Return the (x, y) coordinate for the center point of the cell that contains the specified text.  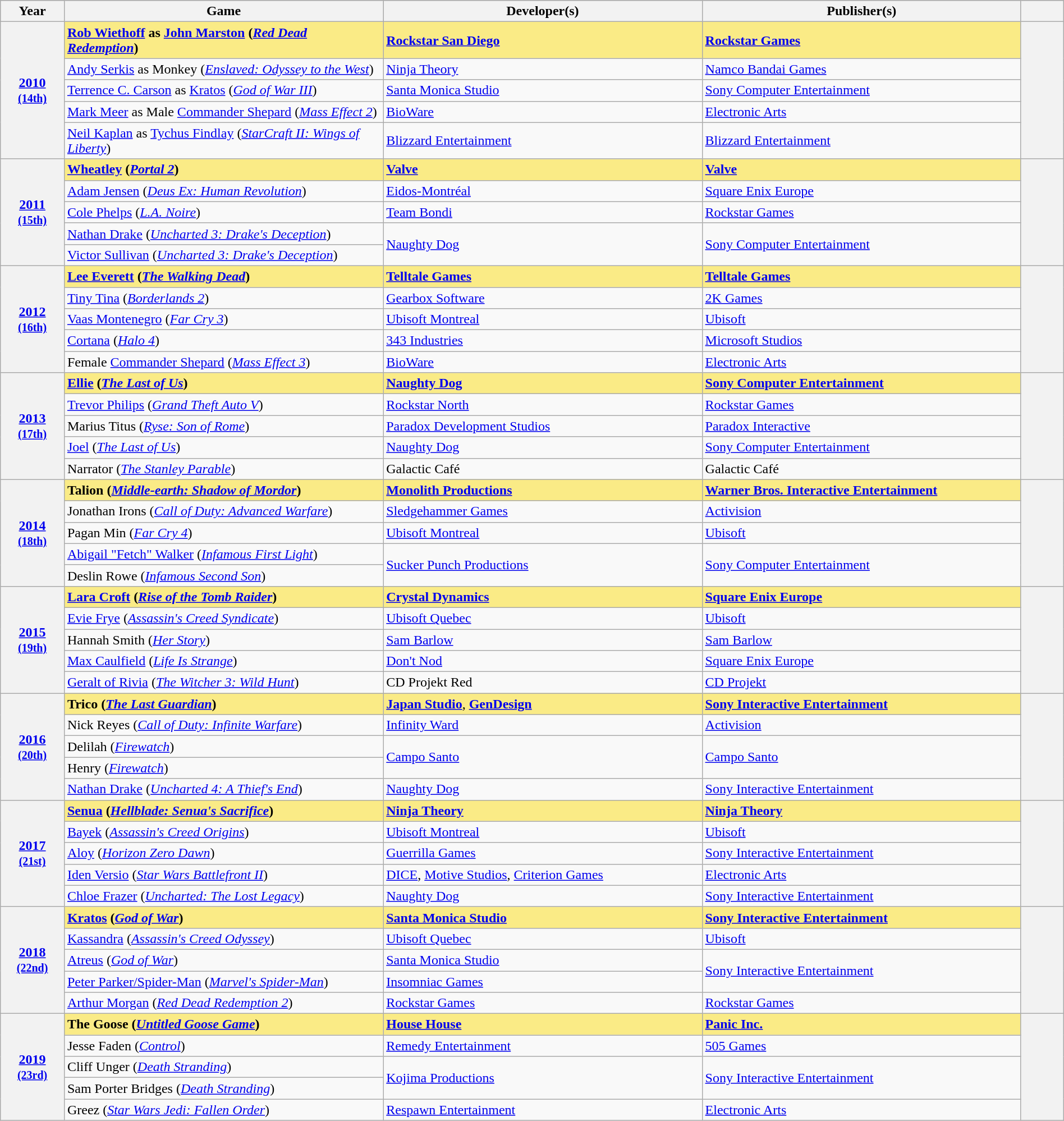
Vaas Montenegro (Far Cry 3) (223, 319)
Sam Porter Bridges (Death Stranding) (223, 1088)
Max Caulfield (Life Is Strange) (223, 661)
Atreus (God of War) (223, 960)
Marius Titus (Ryse: Son of Rome) (223, 426)
2019 (23rd) (33, 1067)
Insomniac Games (543, 982)
Kojima Productions (543, 1078)
Geralt of Rivia (The Witcher 3: Wild Hunt) (223, 683)
Iden Versio (Star Wars Battlefront II) (223, 875)
2012 (16th) (33, 319)
Nathan Drake (Uncharted 3: Drake's Deception) (223, 234)
Adam Jensen (Deus Ex: Human Revolution) (223, 191)
2011 (15th) (33, 212)
2015 (19th) (33, 639)
DICE, Motive Studios, Criterion Games (543, 875)
Female Commander Shepard (Mass Effect 3) (223, 362)
CD Projekt (861, 683)
Neil Kaplan as Tychus Findlay (StarCraft II: Wings of Liberty) (223, 140)
Wheatley (Portal 2) (223, 170)
Gearbox Software (543, 298)
Namco Bandai Games (861, 69)
Hannah Smith (Her Story) (223, 639)
Ellie (The Last of Us) (223, 383)
The Goose (Untitled Goose Game) (223, 1024)
Year (33, 11)
Game (223, 11)
505 Games (861, 1046)
Infinity Ward (543, 725)
Panic Inc. (861, 1024)
Aloy (Horizon Zero Dawn) (223, 853)
Delilah (Firewatch) (223, 747)
Warner Bros. Interactive Entertainment (861, 490)
Publisher(s) (861, 11)
Henry (Firewatch) (223, 768)
Paradox Development Studios (543, 426)
Team Bondi (543, 212)
Monolith Productions (543, 490)
Victor Sullivan (Uncharted 3: Drake's Deception) (223, 255)
Abigail "Fetch" Walker (Infamous First Light) (223, 554)
Lee Everett (The Walking Dead) (223, 276)
Developer(s) (543, 11)
Trico (The Last Guardian) (223, 704)
House House (543, 1024)
Trevor Philips (Grand Theft Auto V) (223, 405)
Rockstar San Diego (543, 40)
Guerrilla Games (543, 853)
Nathan Drake (Uncharted 4: A Thief's End) (223, 789)
343 Industries (543, 341)
Chloe Frazer (Uncharted: The Lost Legacy) (223, 896)
2010 (14th) (33, 90)
Sucker Punch Productions (543, 565)
Cliff Unger (Death Stranding) (223, 1067)
2013 (17th) (33, 426)
Bayek (Assassin's Creed Origins) (223, 832)
Nick Reyes (Call of Duty: Infinite Warfare) (223, 725)
Greez (Star Wars Jedi: Fallen Order) (223, 1110)
Microsoft Studios (861, 341)
Peter Parker/Spider-Man (Marvel's Spider-Man) (223, 982)
Paradox Interactive (861, 426)
2K Games (861, 298)
2014 (18th) (33, 533)
Cortana (Halo 4) (223, 341)
Jonathan Irons (Call of Duty: Advanced Warfare) (223, 511)
Terrence C. Carson as Kratos (God of War III) (223, 90)
Eidos-Montréal (543, 191)
Don't Nod (543, 661)
Remedy Entertainment (543, 1046)
Narrator (The Stanley Parable) (223, 469)
2017 (21st) (33, 853)
CD Projekt Red (543, 683)
2016 (20th) (33, 747)
Andy Serkis as Monkey (Enslaved: Odyssey to the West) (223, 69)
Japan Studio, GenDesign (543, 704)
Cole Phelps (L.A. Noire) (223, 212)
2018 (22nd) (33, 960)
Rockstar North (543, 405)
Pagan Min (Far Cry 4) (223, 533)
Jesse Faden (Control) (223, 1046)
Mark Meer as Male Commander Shepard (Mass Effect 2) (223, 112)
Respawn Entertainment (543, 1110)
Lara Croft (Rise of the Tomb Raider) (223, 597)
Rob Wiethoff as John Marston (Red Dead Redemption) (223, 40)
Crystal Dynamics (543, 597)
Talion (Middle-earth: Shadow of Mordor) (223, 490)
Kassandra (Assassin's Creed Odyssey) (223, 939)
Tiny Tina (Borderlands 2) (223, 298)
Evie Frye (Assassin's Creed Syndicate) (223, 618)
Sledgehammer Games (543, 511)
Arthur Morgan (Red Dead Redemption 2) (223, 1003)
Kratos (God of War) (223, 917)
Senua (Hellblade: Senua's Sacrifice) (223, 811)
Deslin Rowe (Infamous Second Son) (223, 575)
Joel (The Last of Us) (223, 447)
